Extract the (x, y) coordinate from the center of the cell holding the provided text.  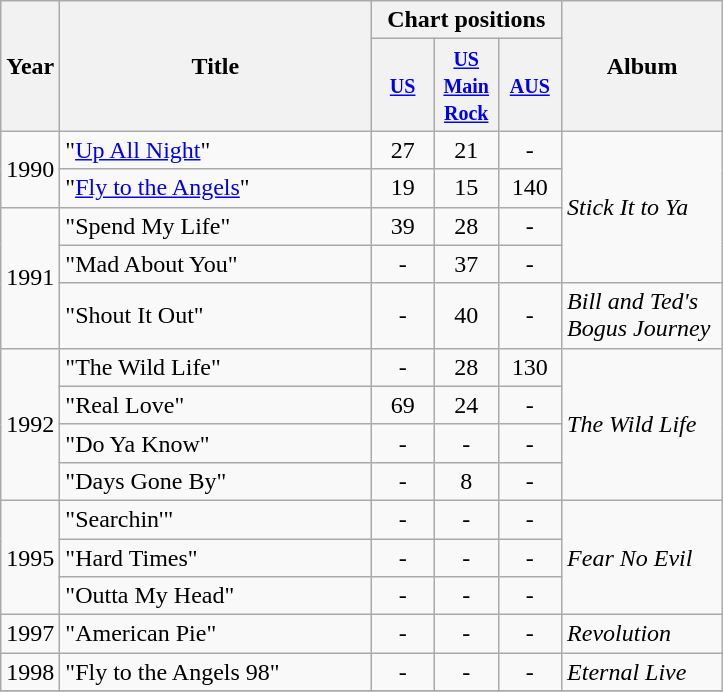
Title (216, 66)
Album (642, 66)
AUS (530, 85)
"American Pie" (216, 634)
1992 (30, 424)
"Shout It Out" (216, 316)
"Real Love" (216, 405)
1995 (30, 557)
Fear No Evil (642, 557)
US Main Rock (466, 85)
69 (403, 405)
"Spend My Life" (216, 226)
"Up All Night" (216, 150)
1991 (30, 278)
27 (403, 150)
"Do Ya Know" (216, 443)
Stick It to Ya (642, 207)
"The Wild Life" (216, 367)
39 (403, 226)
"Hard Times" (216, 557)
15 (466, 188)
1998 (30, 672)
1997 (30, 634)
Bill and Ted's Bogus Journey (642, 316)
"Outta My Head" (216, 596)
24 (466, 405)
Year (30, 66)
8 (466, 481)
140 (530, 188)
The Wild Life (642, 424)
1990 (30, 169)
130 (530, 367)
37 (466, 264)
"Fly to the Angels" (216, 188)
40 (466, 316)
Eternal Live (642, 672)
"Days Gone By" (216, 481)
"Fly to the Angels 98" (216, 672)
US (403, 85)
"Mad About You" (216, 264)
19 (403, 188)
Revolution (642, 634)
"Searchin'" (216, 519)
Chart positions (466, 20)
21 (466, 150)
